Pinpoint the cell where the given text exists, returning its (x, y) midpoint coordinate. 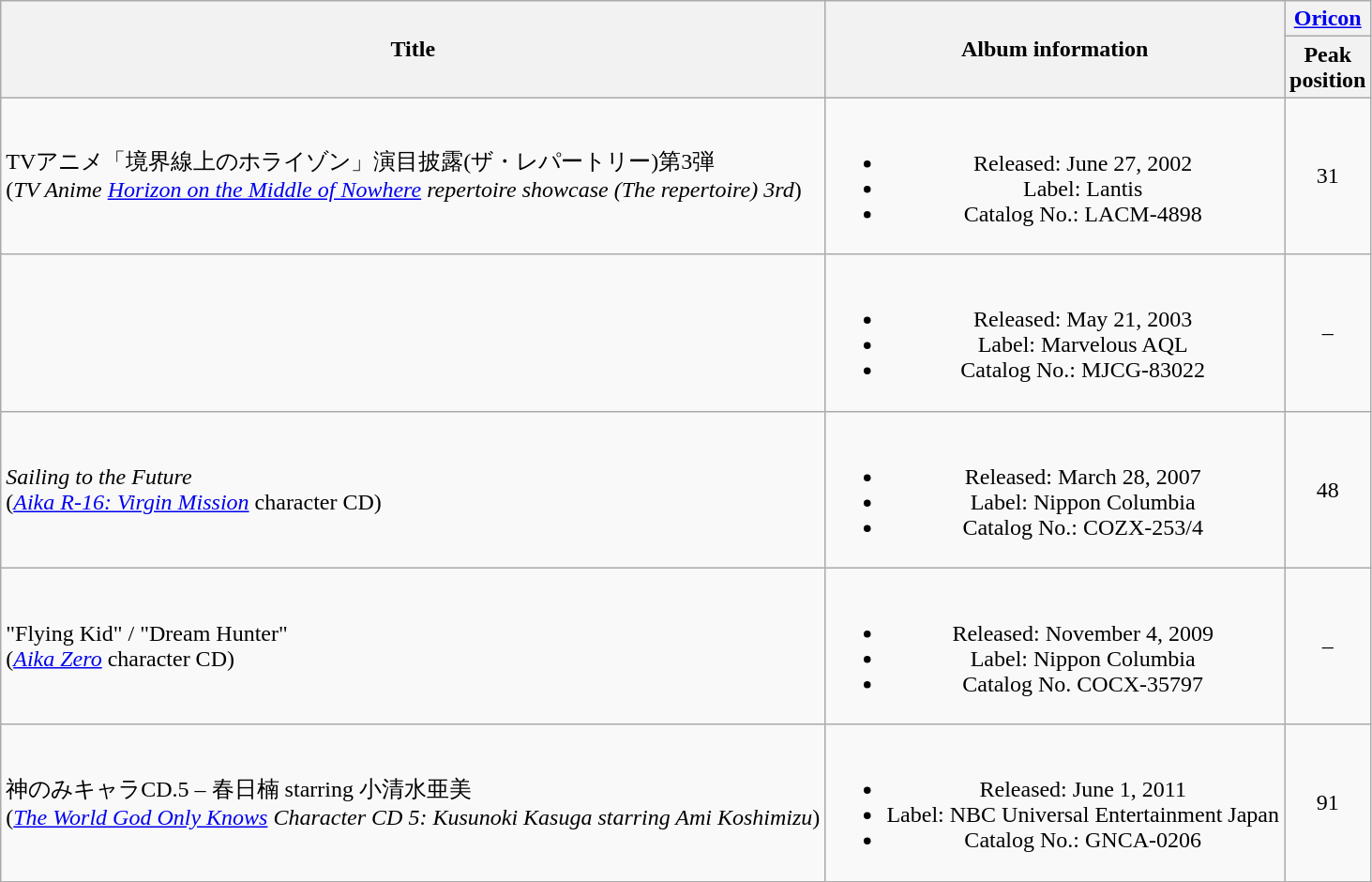
Peakposition (1328, 68)
91 (1328, 803)
Album information (1055, 49)
31 (1328, 176)
TVアニメ「境界線上のホライゾン」演目披露(ザ・レパートリー)第3弾(TV Anime Horizon on the Middle of Nowhere repertoire showcase (The repertoire) 3rd) (413, 176)
Title (413, 49)
48 (1328, 490)
Released: June 27, 2002Label: LantisCatalog No.: LACM-4898 (1055, 176)
"Flying Kid" / "Dream Hunter"(Aika Zero character CD) (413, 646)
Released: June 1, 2011Label: NBC Universal Entertainment JapanCatalog No.: GNCA-0206 (1055, 803)
Released: March 28, 2007Label: Nippon ColumbiaCatalog No.: COZX-253/4 (1055, 490)
Oricon (1328, 19)
Sailing to the Future(Aika R-16: Virgin Mission character CD) (413, 490)
Released: November 4, 2009Label: Nippon ColumbiaCatalog No. COCX-35797 (1055, 646)
Released: May 21, 2003Label: Marvelous AQLCatalog No.: MJCG-83022 (1055, 332)
神のみキャラCD.5 – 春日楠 starring 小清水亜美(The World God Only Knows Character CD 5: Kusunoki Kasuga starring Ami Koshimizu) (413, 803)
